Identify which cell holds the provided text, then report its (x, y) central coordinate. 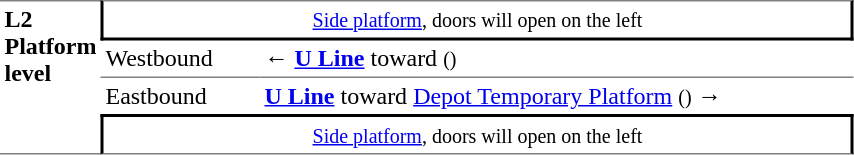
Westbound (180, 58)
Eastbound (180, 95)
L2Platform level (50, 77)
← U Line toward () (557, 58)
U Line toward Depot Temporary Platform () → (557, 95)
